Extract the [X, Y] coordinate from the center of the cell holding the provided text.  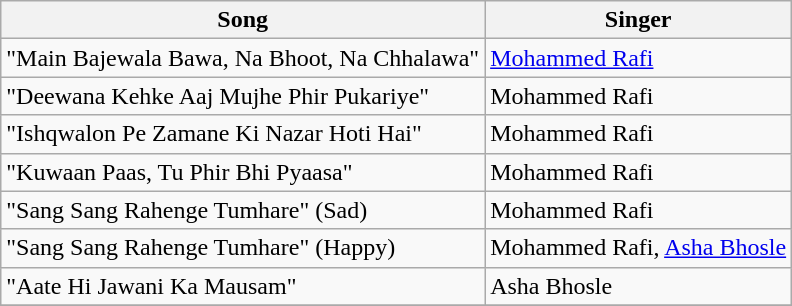
Singer [638, 20]
"Main Bajewala Bawa, Na Bhoot, Na Chhalawa" [243, 58]
Mohammed Rafi, Asha Bhosle [638, 248]
"Ishqwalon Pe Zamane Ki Nazar Hoti Hai" [243, 134]
"Aate Hi Jawani Ka Mausam" [243, 286]
Asha Bhosle [638, 286]
"Kuwaan Paas, Tu Phir Bhi Pyaasa" [243, 172]
Song [243, 20]
"Sang Sang Rahenge Tumhare" (Happy) [243, 248]
"Sang Sang Rahenge Tumhare" (Sad) [243, 210]
"Deewana Kehke Aaj Mujhe Phir Pukariye" [243, 96]
